Identify which cell holds the provided text, then report its [X, Y] central coordinate. 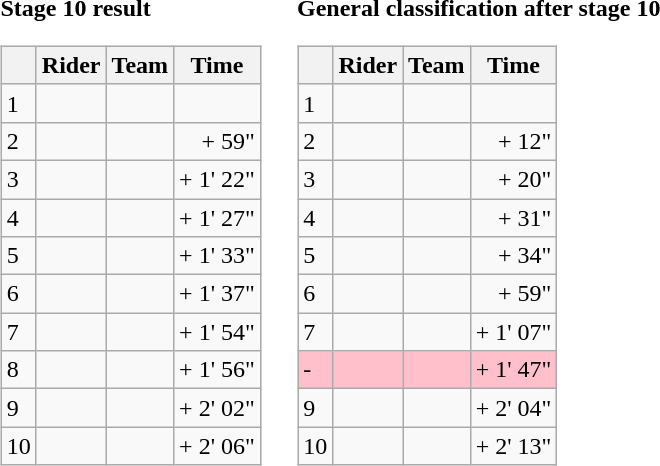
+ 2' 06" [218, 446]
+ 2' 13" [514, 446]
+ 34" [514, 256]
+ 1' 47" [514, 370]
+ 12" [514, 141]
+ 20" [514, 179]
+ 1' 56" [218, 370]
+ 1' 22" [218, 179]
+ 1' 37" [218, 294]
- [316, 370]
8 [18, 370]
+ 2' 04" [514, 408]
+ 2' 02" [218, 408]
+ 31" [514, 217]
+ 1' 07" [514, 332]
+ 1' 27" [218, 217]
+ 1' 33" [218, 256]
+ 1' 54" [218, 332]
